Detect which cell encompasses the target text, then output its [x, y] center coordinate. 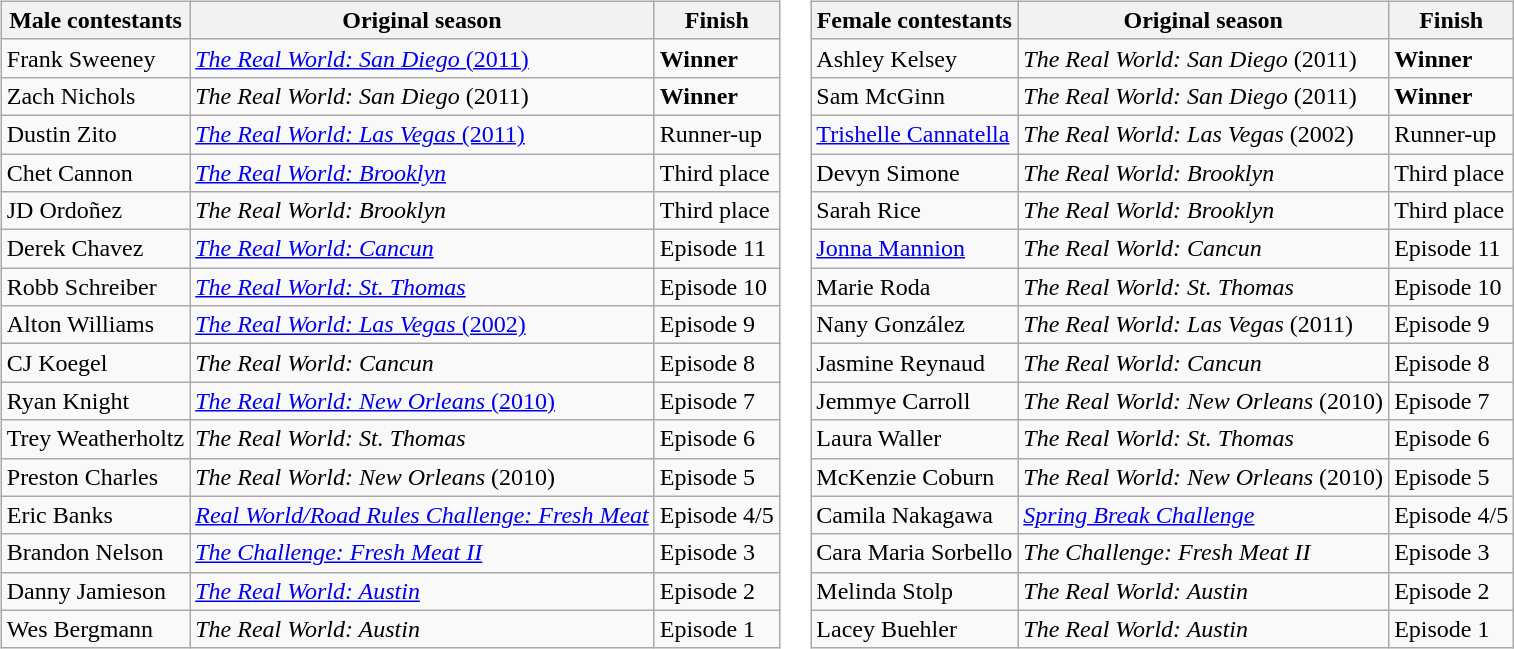
Male contestants [95, 20]
Preston Charles [95, 477]
Melinda Stolp [914, 591]
Nany González [914, 325]
CJ Koegel [95, 363]
Eric Banks [95, 515]
Ryan Knight [95, 401]
Wes Bergmann [95, 629]
Marie Roda [914, 287]
Brandon Nelson [95, 553]
Camila Nakagawa [914, 515]
Zach Nichols [95, 96]
Jonna Mannion [914, 249]
Trishelle Cannatella [914, 134]
Laura Waller [914, 439]
Real World/Road Rules Challenge: Fresh Meat [422, 515]
Chet Cannon [95, 173]
Alton Williams [95, 325]
Jasmine Reynaud [914, 363]
Sam McGinn [914, 96]
Robb Schreiber [95, 287]
Cara Maria Sorbello [914, 553]
Dustin Zito [95, 134]
Jemmye Carroll [914, 401]
Sarah Rice [914, 211]
Lacey Buehler [914, 629]
Spring Break Challenge [1204, 515]
Devyn Simone [914, 173]
Danny Jamieson [95, 591]
Female contestants [914, 20]
Ashley Kelsey [914, 58]
Derek Chavez [95, 249]
McKenzie Coburn [914, 477]
Frank Sweeney [95, 58]
JD Ordoñez [95, 211]
Trey Weatherholtz [95, 439]
